From the cell containing the given text, extract its center point as [X, Y] coordinate. 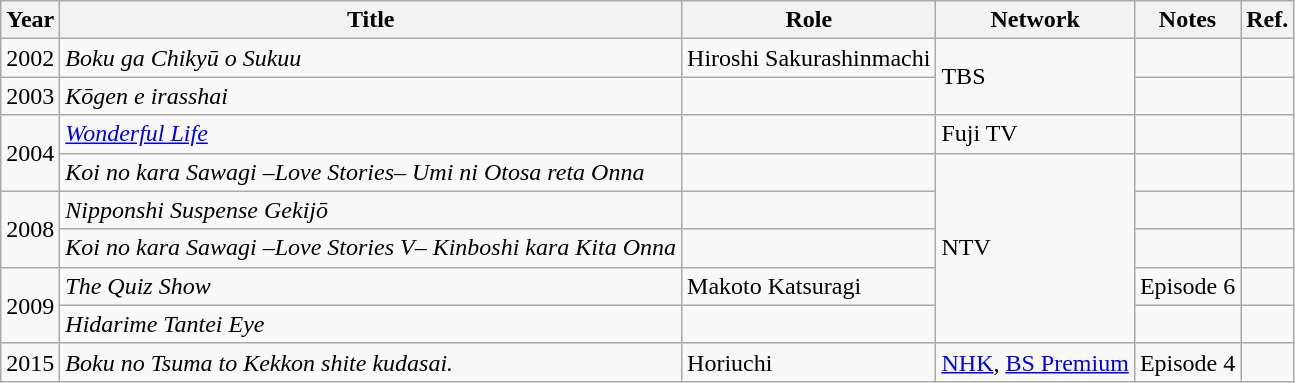
Hidarime Tantei Eye [371, 324]
Title [371, 20]
NHK, BS Premium [1035, 362]
Koi no kara Sawagi –Love Stories V– Kinboshi kara Kita Onna [371, 248]
Kōgen e irasshai [371, 96]
Notes [1187, 20]
Hiroshi Sakurashinmachi [809, 58]
Makoto Katsuragi [809, 286]
2015 [30, 362]
Wonderful Life [371, 134]
Koi no kara Sawagi –Love Stories– Umi ni Otosa reta Onna [371, 172]
Network [1035, 20]
The Quiz Show [371, 286]
Episode 4 [1187, 362]
TBS [1035, 77]
Year [30, 20]
Role [809, 20]
Boku no Tsuma to Kekkon shite kudasai. [371, 362]
Boku ga Chikyū o Sukuu [371, 58]
Nipponshi Suspense Gekijō [371, 210]
Episode 6 [1187, 286]
2009 [30, 305]
Horiuchi [809, 362]
2004 [30, 153]
2002 [30, 58]
Fuji TV [1035, 134]
Ref. [1268, 20]
2003 [30, 96]
NTV [1035, 248]
2008 [30, 229]
